Extract the (X, Y) coordinate from the center of the cell holding the provided text.  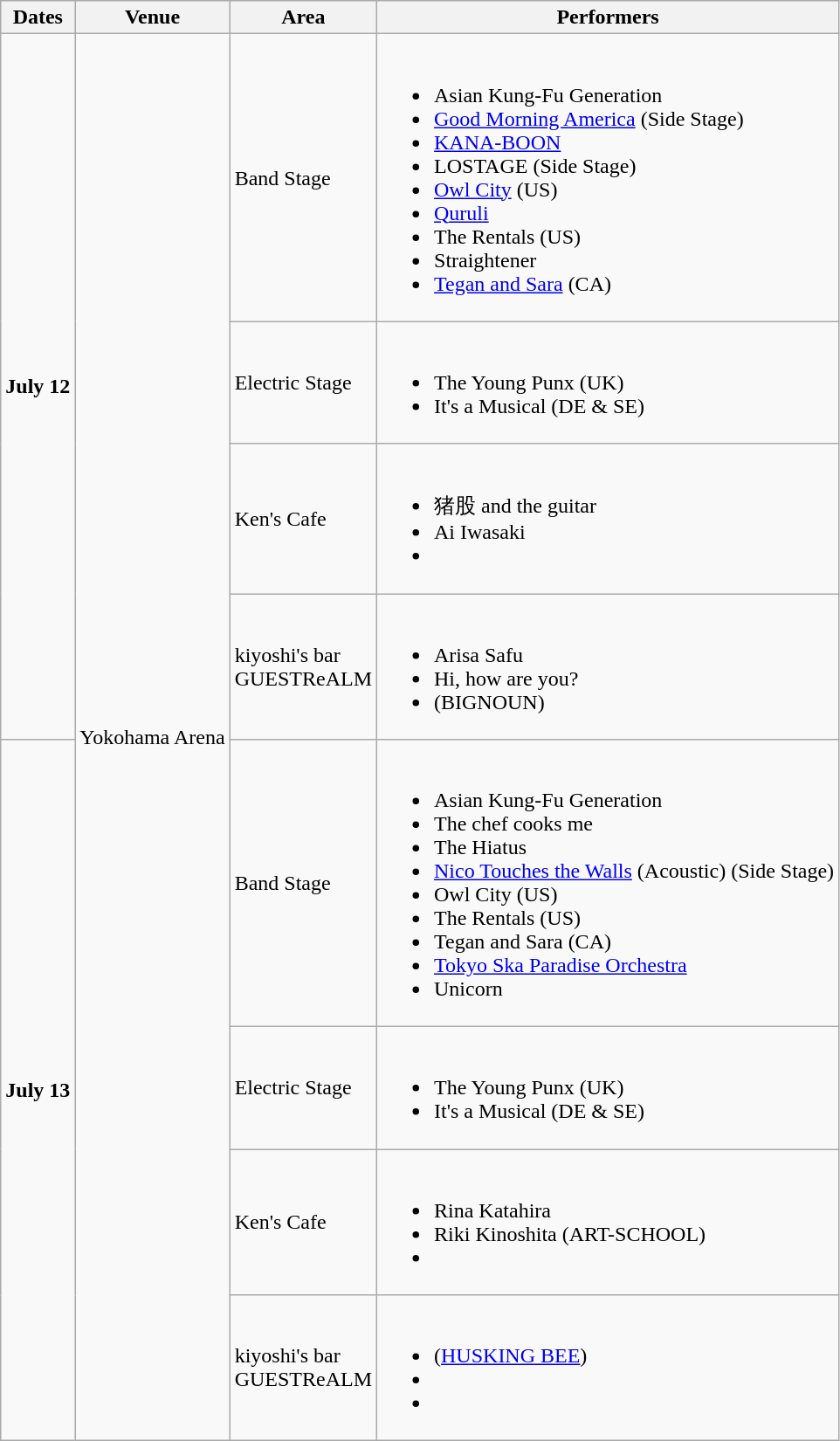
Area (303, 17)
July 12 (38, 387)
Venue (152, 17)
Rina KatahiraRiki Kinoshita (ART-SCHOOL) (608, 1223)
猪股 and the guitarAi Iwasaki (608, 519)
Performers (608, 17)
July 13 (38, 1090)
Dates (38, 17)
Yokohama Arena (152, 737)
(HUSKING BEE) (608, 1368)
Arisa SafuHi, how are you? (BIGNOUN) (608, 667)
